Detect which cell encompasses the target text, then output its [X, Y] center coordinate. 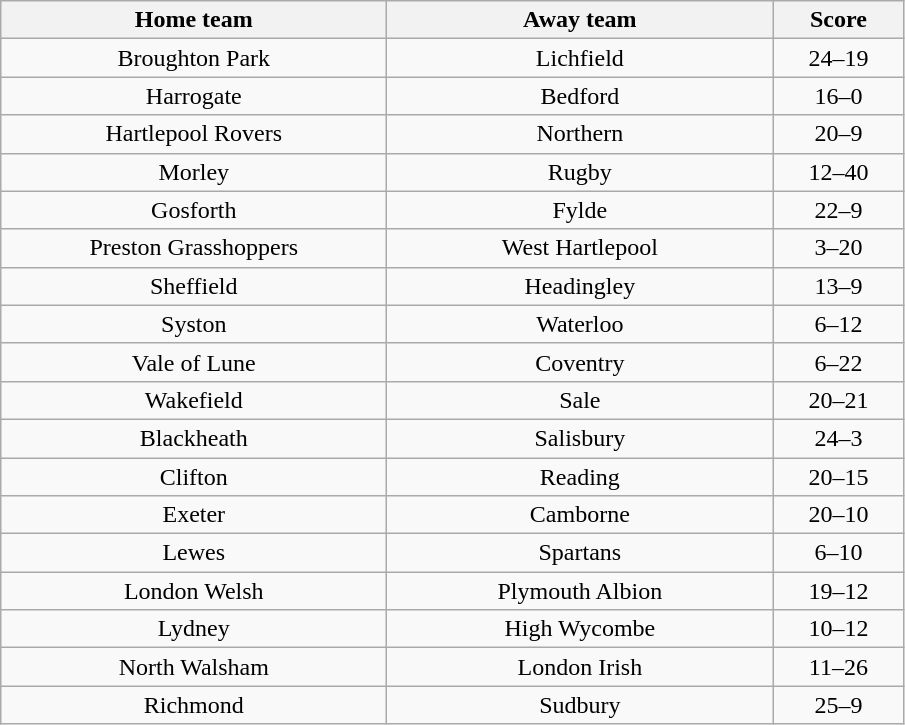
Preston Grasshoppers [194, 248]
Sheffield [194, 286]
Hartlepool Rovers [194, 134]
Blackheath [194, 438]
Syston [194, 324]
13–9 [838, 286]
Sudbury [580, 705]
Away team [580, 20]
6–22 [838, 362]
22–9 [838, 210]
Northern [580, 134]
Clifton [194, 477]
Camborne [580, 515]
3–20 [838, 248]
Spartans [580, 553]
20–10 [838, 515]
Morley [194, 172]
12–40 [838, 172]
Fylde [580, 210]
Richmond [194, 705]
Waterloo [580, 324]
20–21 [838, 400]
Exeter [194, 515]
Plymouth Albion [580, 591]
Coventry [580, 362]
Headingley [580, 286]
Reading [580, 477]
20–9 [838, 134]
North Walsham [194, 667]
Lichfield [580, 58]
Home team [194, 20]
10–12 [838, 629]
Salisbury [580, 438]
London Irish [580, 667]
Broughton Park [194, 58]
Score [838, 20]
High Wycombe [580, 629]
11–26 [838, 667]
19–12 [838, 591]
24–3 [838, 438]
Wakefield [194, 400]
25–9 [838, 705]
24–19 [838, 58]
6–10 [838, 553]
Lydney [194, 629]
Bedford [580, 96]
Lewes [194, 553]
6–12 [838, 324]
Vale of Lune [194, 362]
London Welsh [194, 591]
20–15 [838, 477]
West Hartlepool [580, 248]
Harrogate [194, 96]
Rugby [580, 172]
Sale [580, 400]
16–0 [838, 96]
Gosforth [194, 210]
